For the text-containing cell, return its midpoint in (x, y) coordinate format. 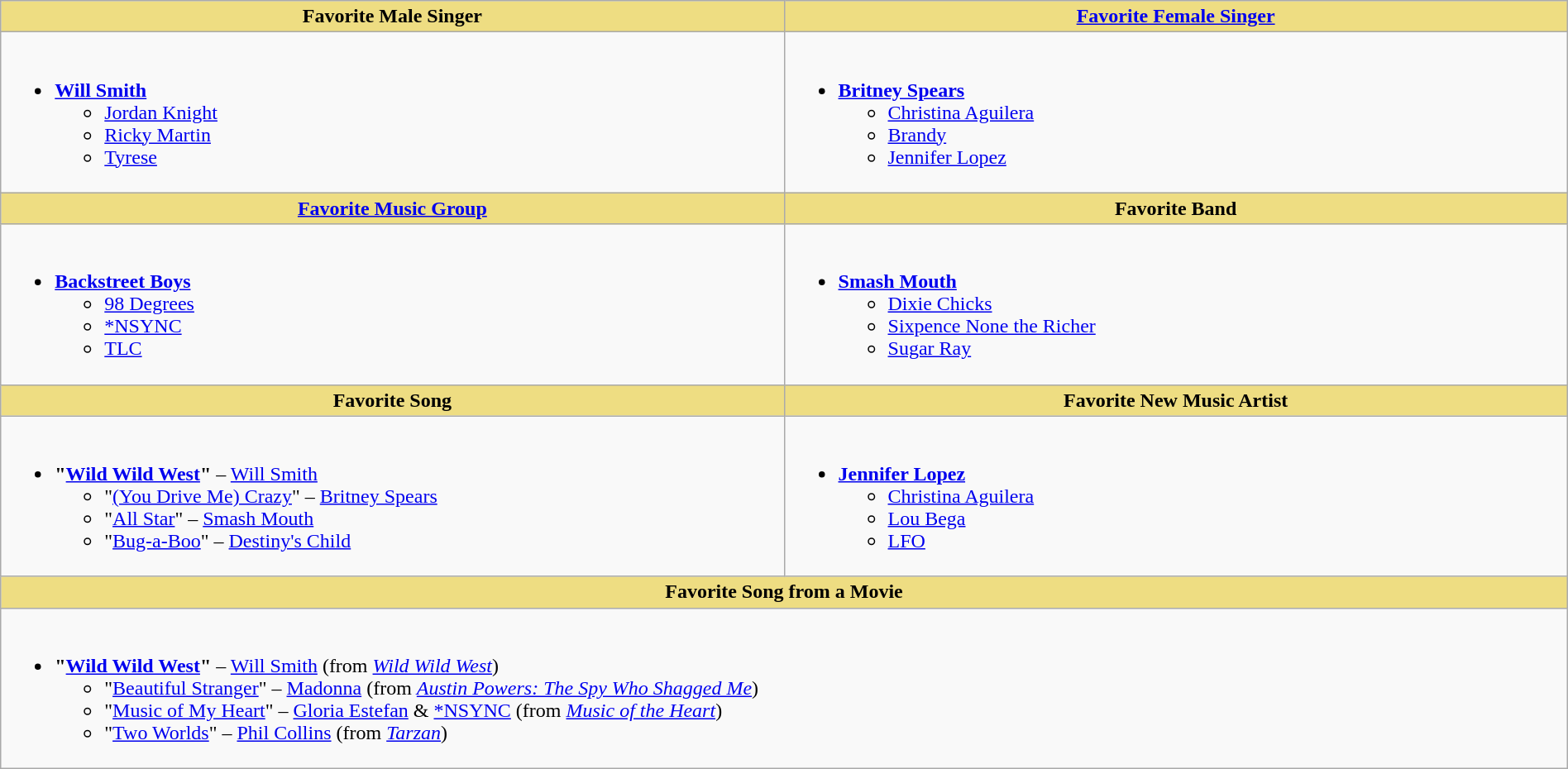
Favorite Band (1176, 208)
"Wild Wild West" – Will Smith"(You Drive Me) Crazy" – Britney Spears"All Star" – Smash Mouth"Bug-a-Boo" – Destiny's Child (392, 496)
Favorite Song (392, 400)
Britney SpearsChristina AguileraBrandyJennifer Lopez (1176, 112)
Jennifer LopezChristina AguileraLou BegaLFO (1176, 496)
Favorite New Music Artist (1176, 400)
Favorite Song from a Movie (784, 592)
Backstreet Boys98 Degrees*NSYNCTLC (392, 304)
Will SmithJordan KnightRicky MartinTyrese (392, 112)
Favorite Female Singer (1176, 17)
Favorite Music Group (392, 208)
Favorite Male Singer (392, 17)
Smash MouthDixie ChicksSixpence None the RicherSugar Ray (1176, 304)
